Identify which cell holds the provided text, then report its (x, y) central coordinate. 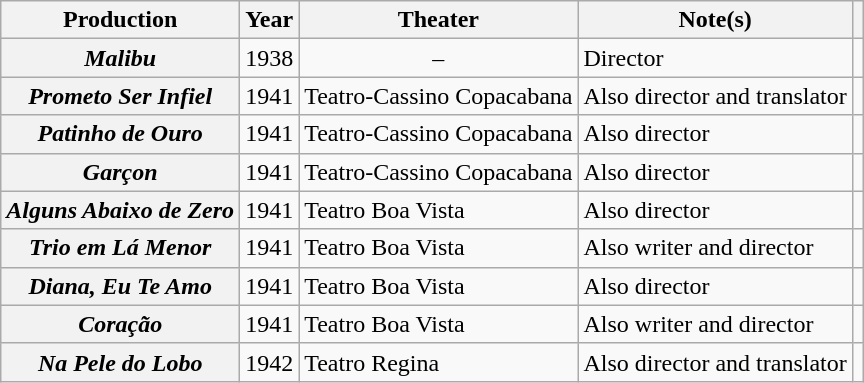
1938 (270, 58)
Production (120, 20)
Trio em Lá Menor (120, 248)
Note(s) (715, 20)
Teatro Regina (438, 362)
Prometo Ser Infiel (120, 96)
– (438, 58)
Director (715, 58)
Diana, Eu Te Amo (120, 286)
Year (270, 20)
Na Pele do Lobo (120, 362)
Theater (438, 20)
Garçon (120, 172)
Coração (120, 324)
Patinho de Ouro (120, 134)
1942 (270, 362)
Alguns Abaixo de Zero (120, 210)
Malibu (120, 58)
